Find where the given text appears and provide that cell's center as [x, y] coordinate. 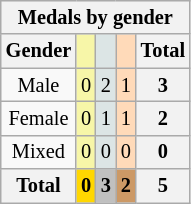
Medals by gender [96, 17]
Female [38, 118]
Male [38, 85]
Mixed [38, 152]
5 [163, 186]
Gender [38, 51]
